Identify which cell holds the provided text, then report its [X, Y] central coordinate. 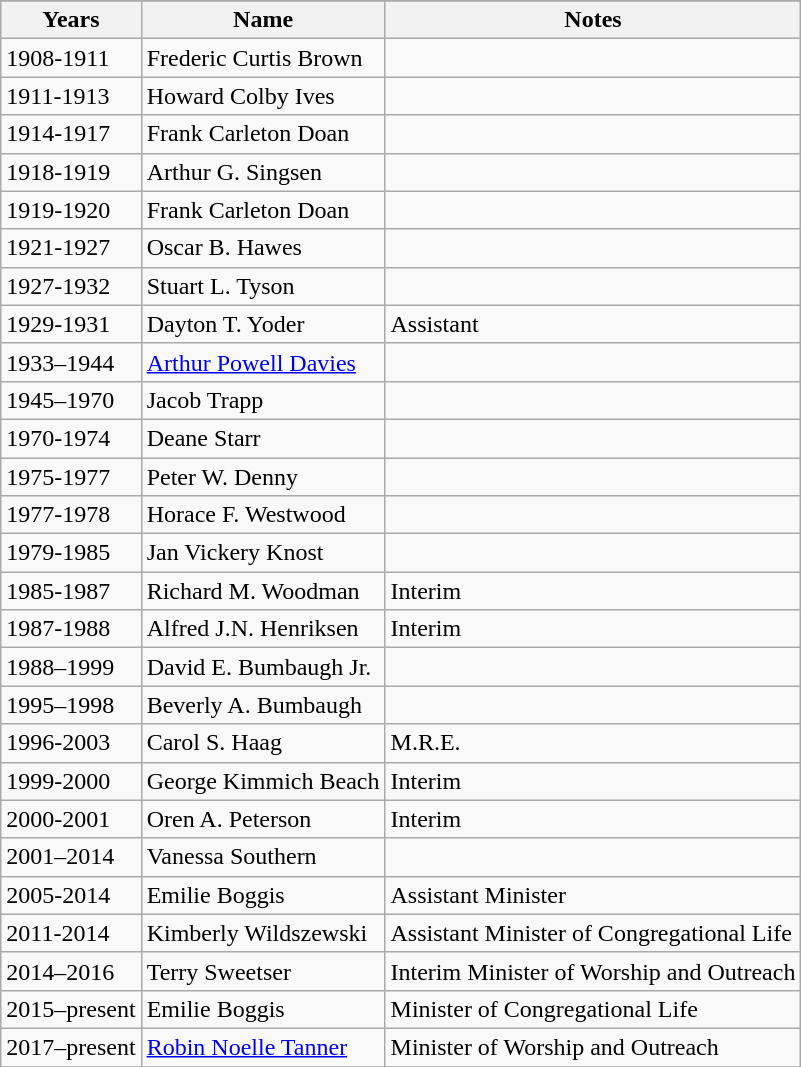
Robin Noelle Tanner [263, 1047]
George Kimmich Beach [263, 781]
Stuart L. Tyson [263, 286]
1970-1974 [71, 438]
1914-1917 [71, 134]
1919-1920 [71, 210]
2015–present [71, 1009]
Jacob Trapp [263, 400]
1933–1944 [71, 362]
1988–1999 [71, 667]
Oscar B. Hawes [263, 248]
Assistant [593, 324]
Minister of Worship and Outreach [593, 1047]
1921-1927 [71, 248]
1908-1911 [71, 58]
Minister of Congregational Life [593, 1009]
1985-1987 [71, 591]
2011-2014 [71, 933]
1995–1998 [71, 705]
Horace F. Westwood [263, 515]
Carol S. Haag [263, 743]
Kimberly Wildszewski [263, 933]
David E. Bumbaugh Jr. [263, 667]
Richard M. Woodman [263, 591]
1929-1931 [71, 324]
Beverly A. Bumbaugh [263, 705]
1911-1913 [71, 96]
Frederic Curtis Brown [263, 58]
1927-1932 [71, 286]
2005-2014 [71, 895]
Howard Colby Ives [263, 96]
Peter W. Denny [263, 477]
Dayton T. Yoder [263, 324]
Vanessa Southern [263, 857]
2014–2016 [71, 971]
2001–2014 [71, 857]
Assistant Minister of Congregational Life [593, 933]
Arthur G. Singsen [263, 172]
Interim Minister of Worship and Outreach [593, 971]
1999-2000 [71, 781]
1975-1977 [71, 477]
Oren A. Peterson [263, 819]
2017–present [71, 1047]
Years [71, 20]
Notes [593, 20]
Deane Starr [263, 438]
Jan Vickery Knost [263, 553]
1945–1970 [71, 400]
2000-2001 [71, 819]
1977-1978 [71, 515]
Terry Sweetser [263, 971]
M.R.E. [593, 743]
1996-2003 [71, 743]
1979-1985 [71, 553]
1918-1919 [71, 172]
Name [263, 20]
Assistant Minister [593, 895]
Arthur Powell Davies [263, 362]
1987-1988 [71, 629]
Alfred J.N. Henriksen [263, 629]
